For the text-containing cell, return its midpoint in [X, Y] coordinate format. 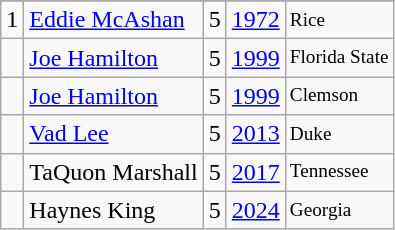
Haynes King [114, 210]
Rice [339, 20]
TaQuon Marshall [114, 172]
Eddie McAshan [114, 20]
2024 [256, 210]
Vad Lee [114, 134]
2013 [256, 134]
2017 [256, 172]
Georgia [339, 210]
Clemson [339, 96]
Florida State [339, 58]
Duke [339, 134]
Tennessee [339, 172]
1972 [256, 20]
1 [12, 20]
